Locate the cell with the specified text and output its [x, y] center coordinate. 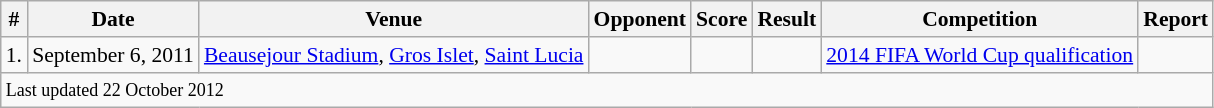
Date [113, 19]
Opponent [640, 19]
2014 FIFA World Cup qualification [980, 55]
Report [1176, 19]
Score [722, 19]
Competition [980, 19]
Result [786, 19]
1. [14, 55]
# [14, 19]
Beausejour Stadium, Gros Islet, Saint Lucia [394, 55]
September 6, 2011 [113, 55]
Venue [394, 19]
Last updated 22 October 2012 [607, 90]
